Return (X, Y) of the center of cell containing provided text 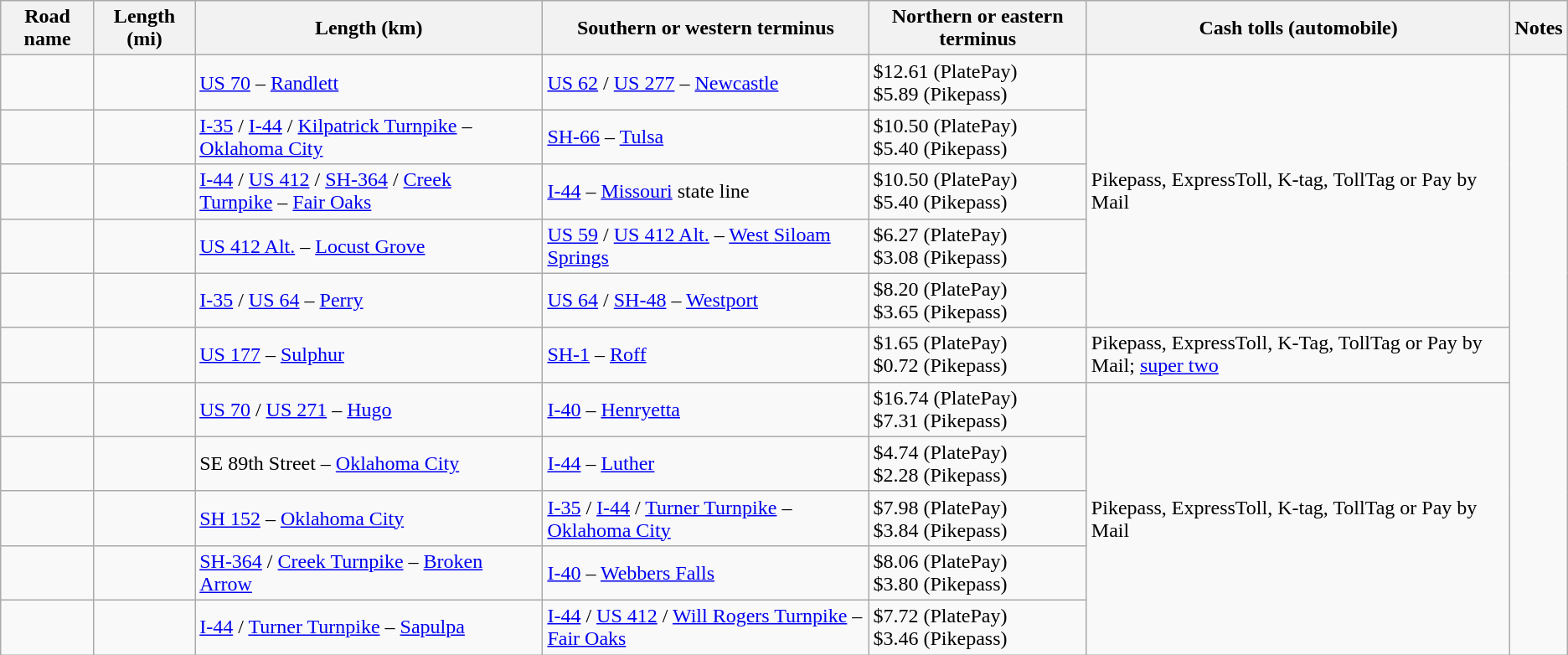
SE 89th Street – Oklahoma City (369, 464)
I-35 / I-44 / Kilpatrick Turnpike – Oklahoma City (369, 137)
US 70 – Randlett (369, 82)
I-40 – Webbers Falls (705, 573)
Length (mi) (144, 28)
US 64 / SH-48 – Westport (705, 300)
$12.61 (PlatePay)$5.89 (Pikepass) (977, 82)
US 62 / US 277 – Newcastle (705, 82)
$4.74 (PlatePay)$2.28 (Pikepass) (977, 464)
US 412 Alt. – Locust Grove (369, 246)
SH-66 – Tulsa (705, 137)
Cash tolls (automobile) (1298, 28)
I-44 / Turner Turnpike – Sapulpa (369, 627)
I-44 / US 412 / Will Rogers Turnpike – Fair Oaks (705, 627)
Southern or western terminus (705, 28)
Length (km) (369, 28)
$1.65 (PlatePay)$0.72 (Pikepass) (977, 355)
I-35 / US 64 – Perry (369, 300)
Notes (1539, 28)
SH-364 / Creek Turnpike – Broken Arrow (369, 573)
US 59 / US 412 Alt. – West Siloam Springs (705, 246)
I-40 – Henryetta (705, 409)
$8.20 (PlatePay)$3.65 (Pikepass) (977, 300)
$8.06 (PlatePay)$3.80 (Pikepass) (977, 573)
$6.27 (PlatePay)$3.08 (Pikepass) (977, 246)
Road name (48, 28)
US 177 – Sulphur (369, 355)
$7.98 (PlatePay)$3.84 (Pikepass) (977, 518)
I-35 / I-44 / Turner Turnpike – Oklahoma City (705, 518)
Pikepass, ExpressToll, K-Tag, TollTag or Pay by Mail; super two (1298, 355)
I-44 – Missouri state line (705, 191)
$16.74 (PlatePay)$7.31 (Pikepass) (977, 409)
I-44 – Luther (705, 464)
SH-1 – Roff (705, 355)
Northern or eastern terminus (977, 28)
I-44 / US 412 / SH-364 / Creek Turnpike – Fair Oaks (369, 191)
SH 152 – Oklahoma City (369, 518)
US 70 / US 271 – Hugo (369, 409)
$7.72 (PlatePay)$3.46 (Pikepass) (977, 627)
